Determine the (x, y) coordinate at the center of the cell enclosing the given text.  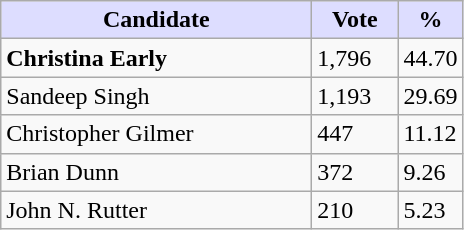
1,193 (355, 96)
29.69 (430, 96)
11.12 (430, 134)
Christopher Gilmer (156, 134)
John N. Rutter (156, 210)
1,796 (355, 58)
Candidate (156, 20)
210 (355, 210)
Sandeep Singh (156, 96)
372 (355, 172)
Vote (355, 20)
Christina Early (156, 58)
44.70 (430, 58)
5.23 (430, 210)
447 (355, 134)
Brian Dunn (156, 172)
9.26 (430, 172)
% (430, 20)
